Locate the cell with the specified text and output its [X, Y] center coordinate. 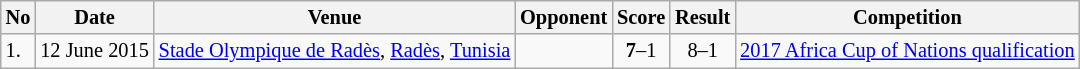
Competition [907, 17]
Score [641, 17]
Opponent [564, 17]
Result [702, 17]
2017 Africa Cup of Nations qualification [907, 51]
No [18, 17]
Venue [334, 17]
12 June 2015 [94, 51]
Date [94, 17]
7–1 [641, 51]
8–1 [702, 51]
1. [18, 51]
Stade Olympique de Radès, Radès, Tunisia [334, 51]
